For the text-containing cell, return its midpoint in [x, y] coordinate format. 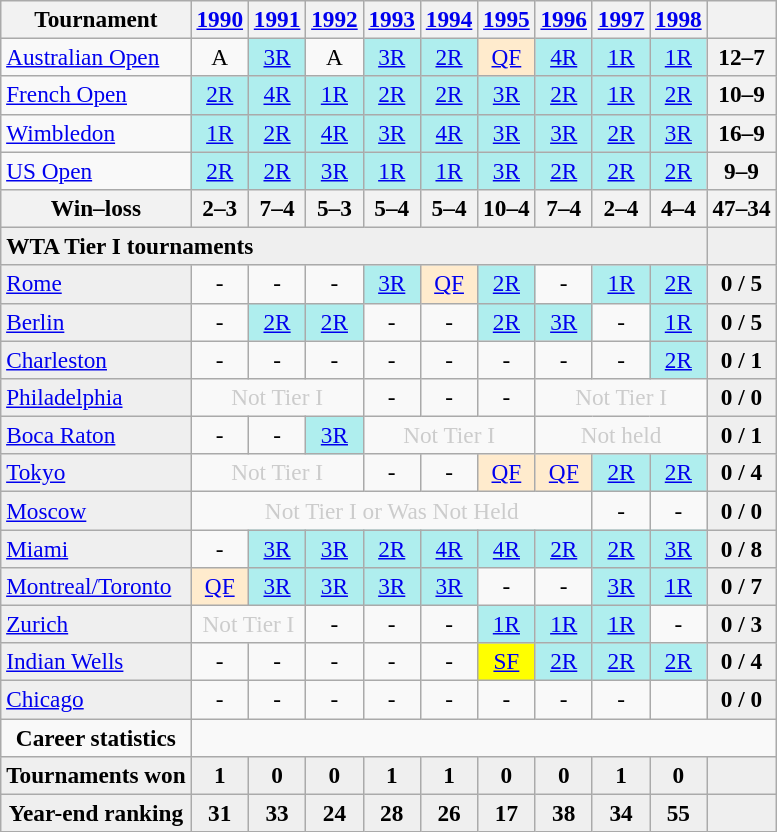
1995 [506, 19]
Boca Raton [96, 435]
26 [448, 813]
1997 [620, 19]
55 [678, 813]
1993 [392, 19]
Year-end ranking [96, 813]
Charleston [96, 359]
Not Tier I or Was Not Held [392, 510]
31 [220, 813]
34 [620, 813]
Tournament [96, 19]
10–4 [506, 208]
SF [506, 662]
12–7 [742, 57]
Indian Wells [96, 662]
WTA Tier I tournaments [354, 246]
0 / 7 [742, 586]
1990 [220, 19]
Zurich [96, 624]
0 / 3 [742, 624]
Rome [96, 284]
Win–loss [96, 208]
5–3 [334, 208]
16–9 [742, 133]
10–9 [742, 95]
Miami [96, 548]
28 [392, 813]
Career statistics [96, 737]
1994 [448, 19]
Philadelphia [96, 397]
2–3 [220, 208]
2–4 [620, 208]
4–4 [678, 208]
Not held [621, 435]
Australian Open [96, 57]
9–9 [742, 170]
French Open [96, 95]
1992 [334, 19]
47–34 [742, 208]
1996 [564, 19]
33 [276, 813]
Moscow [96, 510]
1991 [276, 19]
Tournaments won [96, 775]
Berlin [96, 322]
24 [334, 813]
Montreal/Toronto [96, 586]
17 [506, 813]
US Open [96, 170]
Chicago [96, 699]
0 / 8 [742, 548]
1998 [678, 19]
38 [564, 813]
Tokyo [96, 473]
Wimbledon [96, 133]
